Identify which cell holds the provided text, then report its [x, y] central coordinate. 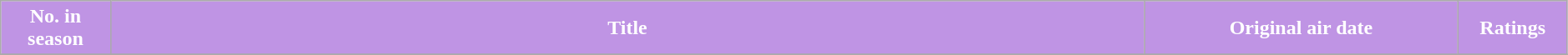
Ratings [1512, 28]
No. inseason [55, 28]
Title [627, 28]
Original air date [1302, 28]
